Output the [X, Y] coordinate of the center of the cell containing the given text.  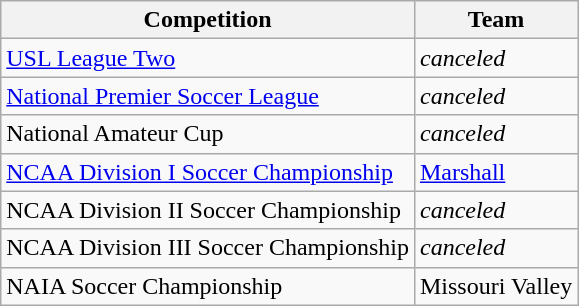
NAIA Soccer Championship [208, 286]
Team [496, 20]
USL League Two [208, 58]
Competition [208, 20]
National Amateur Cup [208, 134]
Marshall [496, 172]
NCAA Division III Soccer Championship [208, 248]
NCAA Division II Soccer Championship [208, 210]
National Premier Soccer League [208, 96]
NCAA Division I Soccer Championship [208, 172]
Missouri Valley [496, 286]
